Find where the given text appears and provide that cell's center as (x, y) coordinate. 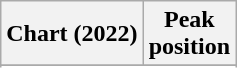
Chart (2022) (72, 34)
Peakposition (189, 34)
